For the text-containing cell, return its midpoint in (X, Y) coordinate format. 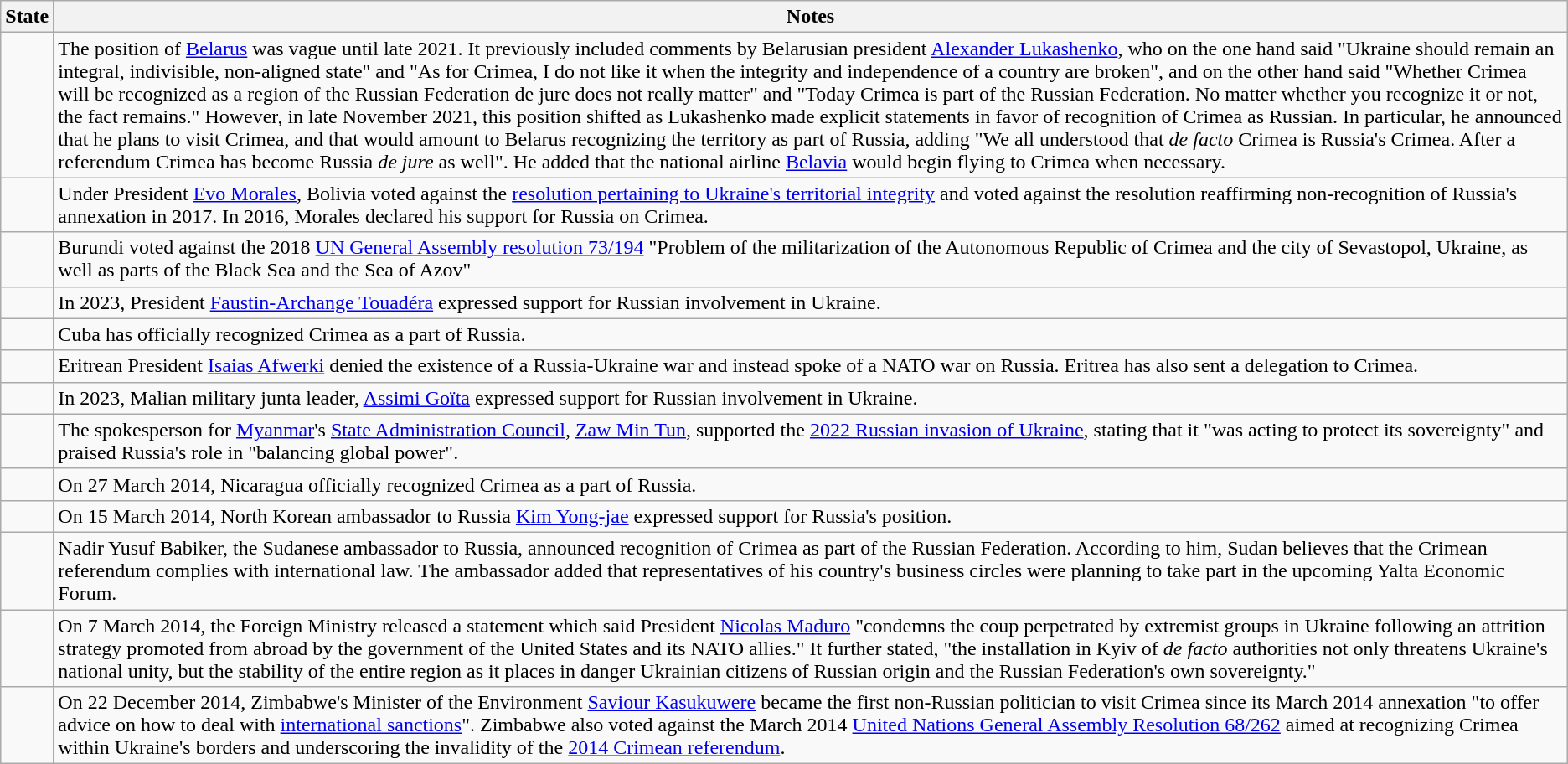
In 2023, President Faustin-Archange Touadéra expressed support for Russian involvement in Ukraine. (811, 302)
In 2023, Malian military junta leader, Assimi Goïta expressed support for Russian involvement in Ukraine. (811, 398)
Cuba has officially recognized Crimea as a part of Russia. (811, 334)
Notes (811, 17)
On 27 March 2014, Nicaragua officially recognized Crimea as a part of Russia. (811, 484)
State (27, 17)
On 15 March 2014, North Korean ambassador to Russia Kim Yong-jae expressed support for Russia's position. (811, 516)
